Return [X, Y] of the center of cell containing provided text 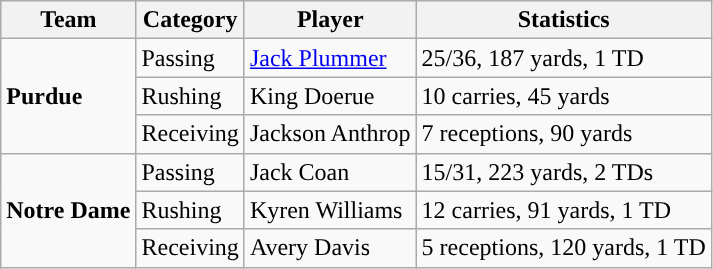
Player [330, 20]
Avery Davis [330, 248]
Kyren Williams [330, 210]
12 carries, 91 yards, 1 TD [564, 210]
Purdue [68, 96]
Jackson Anthrop [330, 134]
10 carries, 45 yards [564, 96]
King Doerue [330, 96]
15/31, 223 yards, 2 TDs [564, 172]
Category [190, 20]
Jack Coan [330, 172]
Team [68, 20]
Notre Dame [68, 210]
25/36, 187 yards, 1 TD [564, 58]
Statistics [564, 20]
Jack Plummer [330, 58]
5 receptions, 120 yards, 1 TD [564, 248]
7 receptions, 90 yards [564, 134]
